Find where the given text appears and provide that cell's center as [X, Y] coordinate. 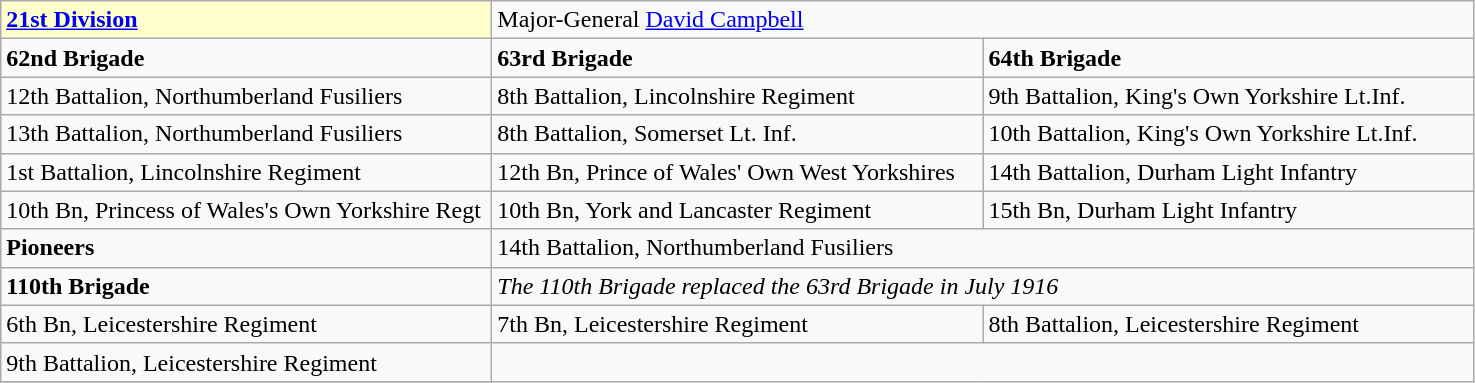
63rd Brigade [738, 58]
62nd Brigade [246, 58]
14th Battalion, Durham Light Infantry [1228, 172]
10th Bn, York and Lancaster Regiment [738, 210]
12th Battalion, Northumberland Fusiliers [246, 96]
15th Bn, Durham Light Infantry [1228, 210]
10th Bn, Princess of Wales's Own Yorkshire Regt [246, 210]
8th Battalion, Somerset Lt. Inf. [738, 134]
1st Battalion, Lincolnshire Regiment [246, 172]
8th Battalion, Lincolnshire Regiment [738, 96]
13th Battalion, Northumberland Fusiliers [246, 134]
6th Bn, Leicestershire Regiment [246, 324]
Major-General David Campbell [983, 20]
10th Battalion, King's Own Yorkshire Lt.Inf. [1228, 134]
Pioneers [246, 248]
12th Bn, Prince of Wales' Own West Yorkshires [738, 172]
8th Battalion, Leicestershire Regiment [1228, 324]
9th Battalion, King's Own Yorkshire Lt.Inf. [1228, 96]
64th Brigade [1228, 58]
21st Division [246, 20]
7th Bn, Leicestershire Regiment [738, 324]
9th Battalion, Leicestershire Regiment [246, 362]
14th Battalion, Northumberland Fusiliers [983, 248]
The 110th Brigade replaced the 63rd Brigade in July 1916 [983, 286]
110th Brigade [246, 286]
